Identify which cell holds the provided text, then report its (x, y) central coordinate. 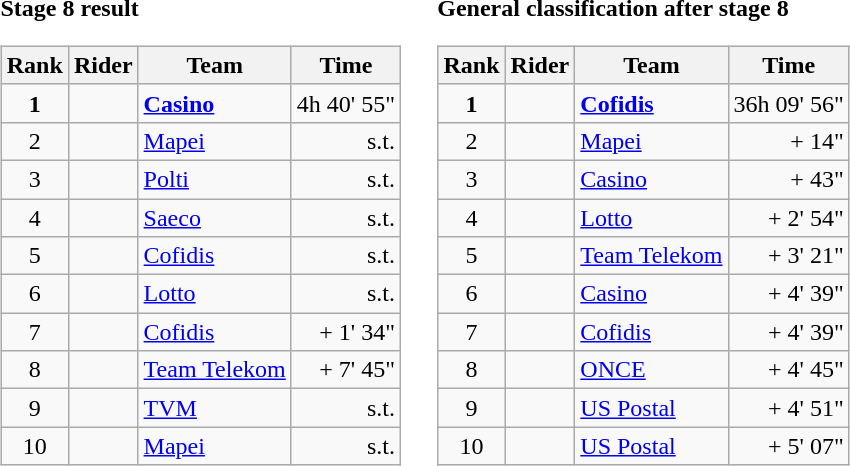
36h 09' 56" (788, 103)
+ 5' 07" (788, 446)
+ 2' 54" (788, 217)
Saeco (214, 217)
+ 7' 45" (346, 370)
+ 4' 51" (788, 408)
TVM (214, 408)
+ 14" (788, 141)
+ 3' 21" (788, 256)
Polti (214, 179)
+ 43" (788, 179)
ONCE (652, 370)
4h 40' 55" (346, 103)
+ 4' 45" (788, 370)
+ 1' 34" (346, 332)
